Provide the [x, y] coordinate of the cell's center where the given text is located.  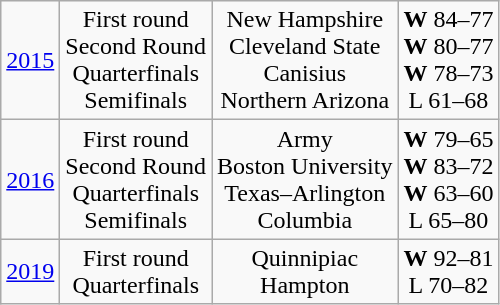
2015 [30, 60]
W 84–77W 80–77W 78–73L 61–68 [448, 60]
QuinnipiacHampton [305, 272]
New HampshireCleveland StateCanisiusNorthern Arizona [305, 60]
W 79–65W 83–72W 63–60L 65–80 [448, 180]
W 92–81 L 70–82 [448, 272]
2019 [30, 272]
2016 [30, 180]
First roundQuarterfinals [136, 272]
ArmyBoston UniversityTexas–ArlingtonColumbia [305, 180]
